Provide the (x, y) coordinate of the cell's center where the given text is located.  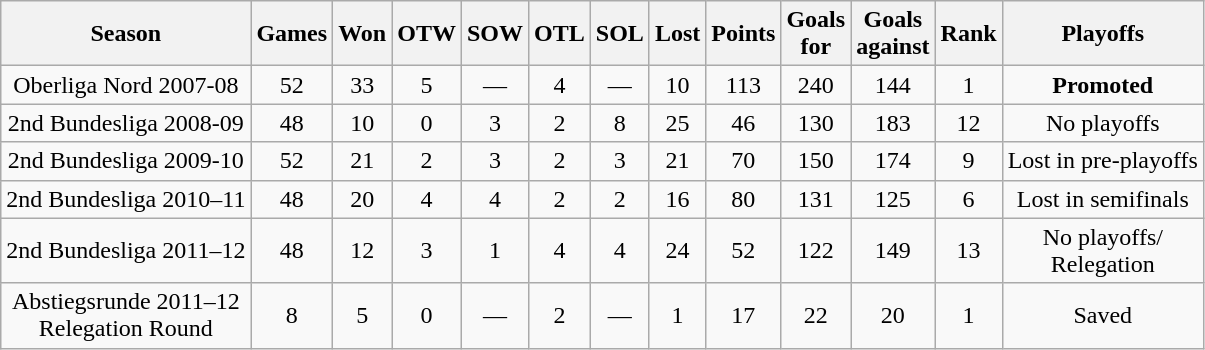
Goalsfor (816, 34)
Lost in semifinals (1102, 199)
240 (816, 85)
Playoffs (1102, 34)
174 (893, 161)
2nd Bundesliga 2008-09 (126, 123)
130 (816, 123)
16 (677, 199)
Season (126, 34)
46 (744, 123)
125 (893, 199)
Goalsagainst (893, 34)
80 (744, 199)
22 (816, 316)
Abstiegsrunde 2011–12Relegation Round (126, 316)
2nd Bundesliga 2009-10 (126, 161)
OTL (560, 34)
Lost (677, 34)
Promoted (1102, 85)
6 (968, 199)
Lost in pre-playoffs (1102, 161)
13 (968, 250)
Won (362, 34)
SOL (620, 34)
2nd Bundesliga 2011–12 (126, 250)
183 (893, 123)
70 (744, 161)
Rank (968, 34)
Oberliga Nord 2007-08 (126, 85)
17 (744, 316)
144 (893, 85)
No playoffs/Relegation (1102, 250)
SOW (494, 34)
Points (744, 34)
OTW (427, 34)
Saved (1102, 316)
9 (968, 161)
2nd Bundesliga 2010–11 (126, 199)
33 (362, 85)
24 (677, 250)
122 (816, 250)
25 (677, 123)
113 (744, 85)
150 (816, 161)
Games (292, 34)
131 (816, 199)
No playoffs (1102, 123)
149 (893, 250)
